Extract the [x, y] coordinate from the center of the cell holding the provided text.  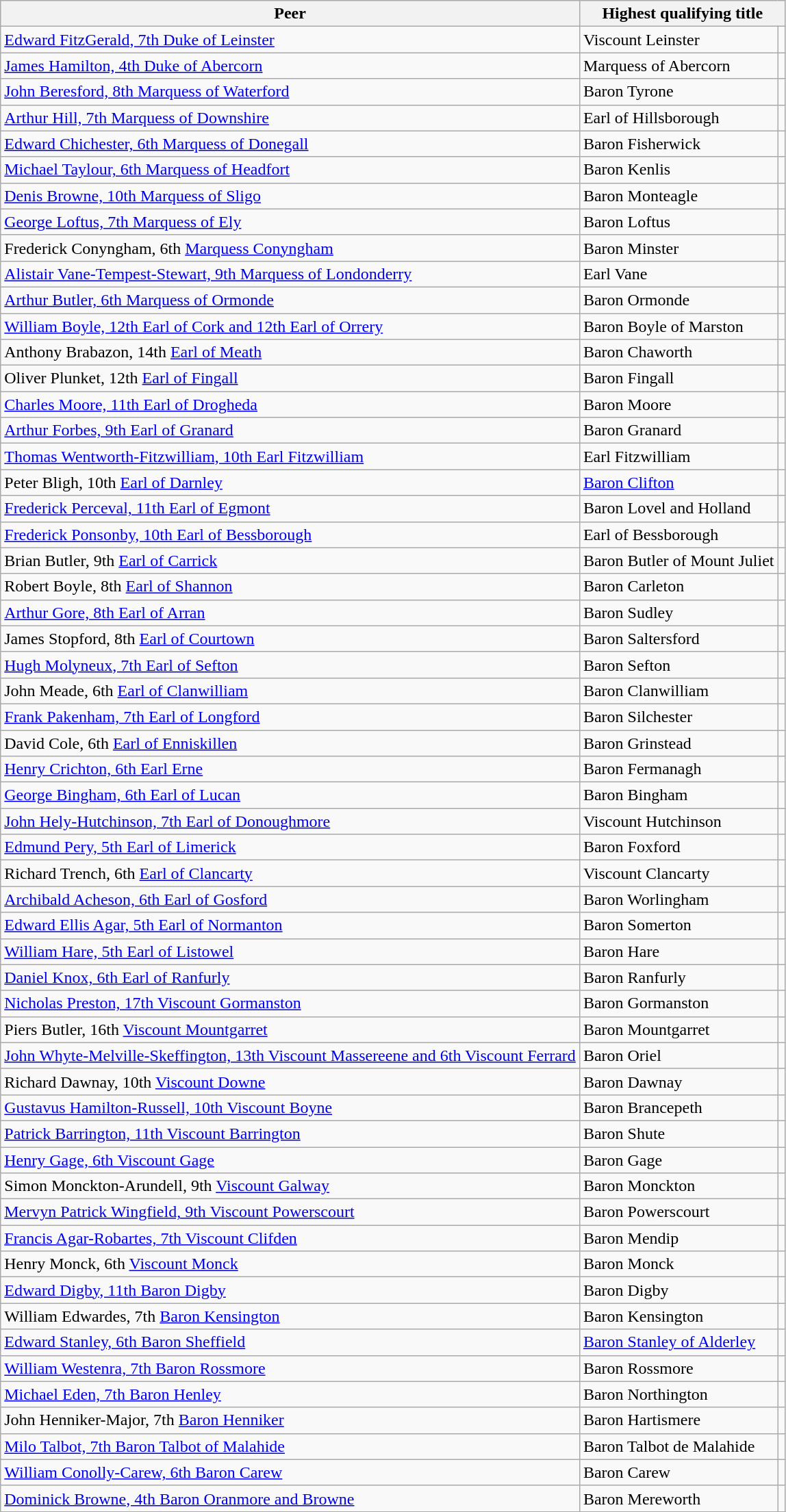
Baron Rossmore [679, 1368]
Mervyn Patrick Wingfield, 9th Viscount Powerscourt [290, 1212]
James Stopford, 8th Earl of Courtown [290, 639]
Baron Brancepeth [679, 1107]
Baron Hartismere [679, 1420]
Patrick Barrington, 11th Viscount Barrington [290, 1133]
Gustavus Hamilton-Russell, 10th Viscount Boyne [290, 1107]
William Hare, 5th Earl of Listowel [290, 951]
Baron Lovel and Holland [679, 509]
Richard Dawnay, 10th Viscount Downe [290, 1081]
Peter Bligh, 10th Earl of Darnley [290, 483]
Baron Monteagle [679, 196]
Earl of Hillsborough [679, 118]
Peer [290, 14]
Edward FitzGerald, 7th Duke of Leinster [290, 40]
John Beresford, 8th Marquess of Waterford [290, 92]
Robert Boyle, 8th Earl of Shannon [290, 587]
Marquess of Abercorn [679, 66]
William Edwardes, 7th Baron Kensington [290, 1316]
Baron Kensington [679, 1316]
William Conolly-Carew, 6th Baron Carew [290, 1472]
Baron Kenlis [679, 170]
Viscount Leinster [679, 40]
Baron Clanwilliam [679, 691]
Baron Hare [679, 951]
Baron Foxford [679, 847]
Edward Stanley, 6th Baron Sheffield [290, 1342]
Edward Digby, 11th Baron Digby [290, 1290]
James Hamilton, 4th Duke of Abercorn [290, 66]
Alistair Vane-Tempest-Stewart, 9th Marquess of Londonderry [290, 274]
Baron Grinstead [679, 743]
Baron Tyrone [679, 92]
Baron Stanley of Alderley [679, 1342]
Francis Agar-Robartes, 7th Viscount Clifden [290, 1238]
Frederick Ponsonby, 10th Earl of Bessborough [290, 535]
Viscount Clancarty [679, 873]
Frederick Perceval, 11th Earl of Egmont [290, 509]
Baron Bingham [679, 795]
Arthur Forbes, 9th Earl of Granard [290, 431]
Baron Digby [679, 1290]
Archibald Acheson, 6th Earl of Gosford [290, 899]
Baron Talbot de Malahide [679, 1446]
Baron Moore [679, 405]
Daniel Knox, 6th Earl of Ranfurly [290, 977]
George Bingham, 6th Earl of Lucan [290, 795]
Richard Trench, 6th Earl of Clancarty [290, 873]
Dominick Browne, 4th Baron Oranmore and Browne [290, 1498]
John Whyte-Melville-Skeffington, 13th Viscount Massereene and 6th Viscount Ferrard [290, 1055]
Baron Sefton [679, 665]
Henry Monck, 6th Viscount Monck [290, 1264]
Arthur Gore, 8th Earl of Arran [290, 613]
George Loftus, 7th Marquess of Ely [290, 222]
Baron Mereworth [679, 1498]
Piers Butler, 16th Viscount Mountgarret [290, 1029]
Baron Clifton [679, 483]
Earl of Bessborough [679, 535]
Baron Butler of Mount Juliet [679, 561]
Baron Fingall [679, 379]
Nicholas Preston, 17th Viscount Gormanston [290, 1003]
Baron Sudley [679, 613]
Michael Eden, 7th Baron Henley [290, 1394]
Baron Somerton [679, 925]
Simon Monckton-Arundell, 9th Viscount Galway [290, 1186]
Baron Northington [679, 1394]
Baron Oriel [679, 1055]
Baron Worlingham [679, 899]
Baron Gormanston [679, 1003]
Baron Chaworth [679, 353]
Highest qualifying title [682, 14]
William Westenra, 7th Baron Rossmore [290, 1368]
Baron Saltersford [679, 639]
Thomas Wentworth-Fitzwilliam, 10th Earl Fitzwilliam [290, 457]
Baron Mendip [679, 1238]
John Henniker-Major, 7th Baron Henniker [290, 1420]
Baron Fisherwick [679, 144]
Baron Silchester [679, 717]
Baron Granard [679, 431]
Viscount Hutchinson [679, 821]
Baron Ormonde [679, 300]
Baron Powerscourt [679, 1212]
Edward Ellis Agar, 5th Earl of Normanton [290, 925]
William Boyle, 12th Earl of Cork and 12th Earl of Orrery [290, 326]
Baron Minster [679, 248]
Henry Crichton, 6th Earl Erne [290, 769]
Michael Taylour, 6th Marquess of Headfort [290, 170]
John Meade, 6th Earl of Clanwilliam [290, 691]
Baron Gage [679, 1160]
Milo Talbot, 7th Baron Talbot of Malahide [290, 1446]
Baron Carew [679, 1472]
Earl Vane [679, 274]
John Hely-Hutchinson, 7th Earl of Donoughmore [290, 821]
Hugh Molyneux, 7th Earl of Sefton [290, 665]
Baron Fermanagh [679, 769]
Baron Dawnay [679, 1081]
Baron Boyle of Marston [679, 326]
Frederick Conyngham, 6th Marquess Conyngham [290, 248]
Edward Chichester, 6th Marquess of Donegall [290, 144]
Edmund Pery, 5th Earl of Limerick [290, 847]
Oliver Plunket, 12th Earl of Fingall [290, 379]
Baron Monckton [679, 1186]
David Cole, 6th Earl of Enniskillen [290, 743]
Henry Gage, 6th Viscount Gage [290, 1160]
Earl Fitzwilliam [679, 457]
Baron Carleton [679, 587]
Arthur Butler, 6th Marquess of Ormonde [290, 300]
Charles Moore, 11th Earl of Drogheda [290, 405]
Baron Mountgarret [679, 1029]
Baron Shute [679, 1133]
Baron Loftus [679, 222]
Denis Browne, 10th Marquess of Sligo [290, 196]
Baron Ranfurly [679, 977]
Frank Pakenham, 7th Earl of Longford [290, 717]
Anthony Brabazon, 14th Earl of Meath [290, 353]
Arthur Hill, 7th Marquess of Downshire [290, 118]
Brian Butler, 9th Earl of Carrick [290, 561]
Baron Monck [679, 1264]
